Scan for the cell matching the given text and deliver its (x, y) coordinate at center. 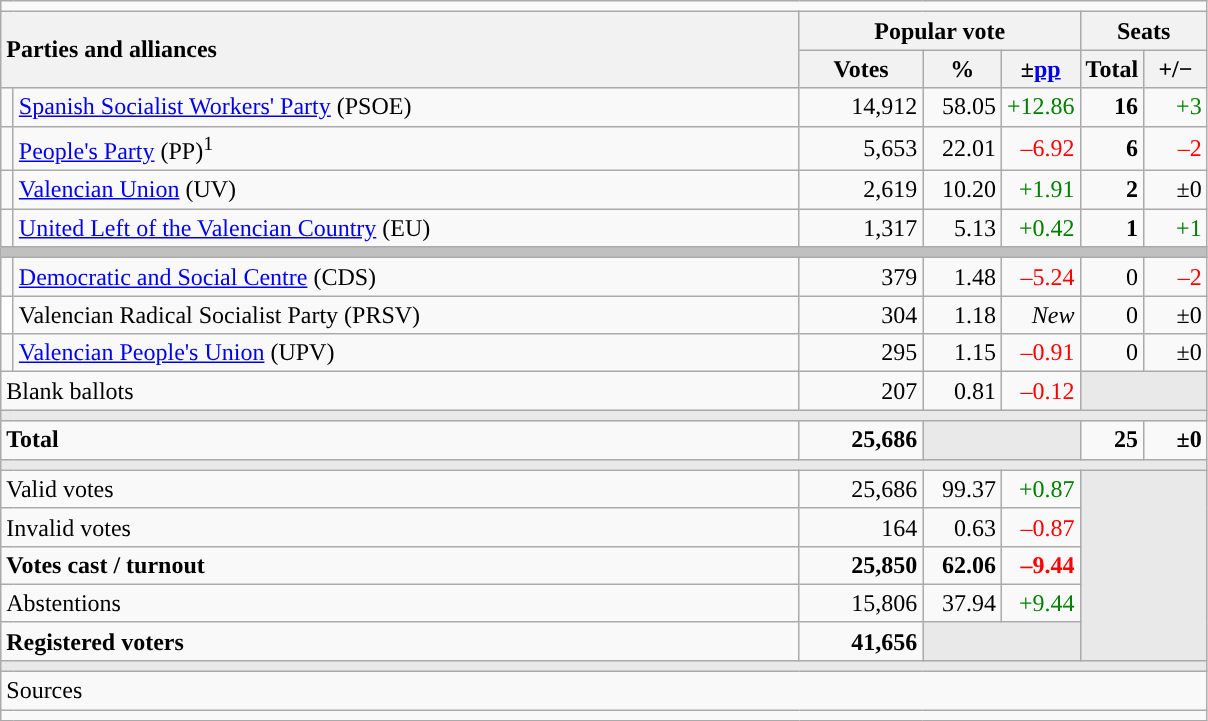
Popular vote (940, 31)
1.15 (962, 353)
–0.91 (1040, 353)
1.18 (962, 315)
Valid votes (400, 489)
15,806 (861, 603)
10.20 (962, 190)
+1.91 (1040, 190)
Blank ballots (400, 391)
Registered voters (400, 641)
±pp (1040, 69)
People's Party (PP)1 (406, 148)
+12.86 (1040, 107)
Votes (861, 69)
0.63 (962, 527)
Valencian Radical Socialist Party (PRSV) (406, 315)
41,656 (861, 641)
6 (1112, 148)
0.81 (962, 391)
5.13 (962, 228)
+/− (1176, 69)
Abstentions (400, 603)
Sources (604, 691)
+9.44 (1040, 603)
+0.42 (1040, 228)
62.06 (962, 565)
164 (861, 527)
% (962, 69)
304 (861, 315)
1 (1112, 228)
Seats (1144, 31)
2 (1112, 190)
379 (861, 277)
58.05 (962, 107)
Democratic and Social Centre (CDS) (406, 277)
99.37 (962, 489)
1.48 (962, 277)
295 (861, 353)
Invalid votes (400, 527)
25 (1112, 440)
2,619 (861, 190)
5,653 (861, 148)
+3 (1176, 107)
Valencian People's Union (UPV) (406, 353)
+0.87 (1040, 489)
1,317 (861, 228)
–0.12 (1040, 391)
–0.87 (1040, 527)
22.01 (962, 148)
+1 (1176, 228)
–5.24 (1040, 277)
16 (1112, 107)
United Left of the Valencian Country (EU) (406, 228)
37.94 (962, 603)
Valencian Union (UV) (406, 190)
25,850 (861, 565)
Spanish Socialist Workers' Party (PSOE) (406, 107)
–9.44 (1040, 565)
Parties and alliances (400, 50)
207 (861, 391)
–6.92 (1040, 148)
14,912 (861, 107)
Votes cast / turnout (400, 565)
New (1040, 315)
